Detect which cell encompasses the target text, then output its [x, y] center coordinate. 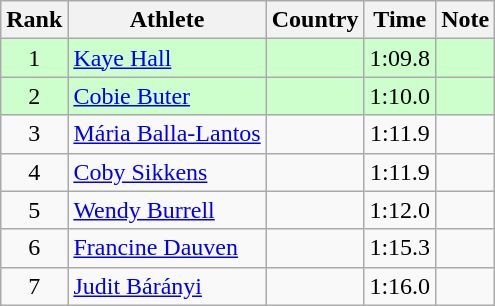
4 [34, 172]
3 [34, 134]
Wendy Burrell [167, 210]
Athlete [167, 20]
1:12.0 [400, 210]
2 [34, 96]
1:16.0 [400, 286]
5 [34, 210]
Cobie Buter [167, 96]
1:15.3 [400, 248]
Francine Dauven [167, 248]
Coby Sikkens [167, 172]
6 [34, 248]
Time [400, 20]
7 [34, 286]
Kaye Hall [167, 58]
Country [315, 20]
1:10.0 [400, 96]
Mária Balla-Lantos [167, 134]
1:09.8 [400, 58]
Note [466, 20]
1 [34, 58]
Judit Bárányi [167, 286]
Rank [34, 20]
